From the cell containing the given text, extract its center point as (x, y) coordinate. 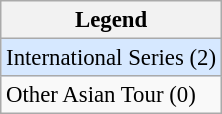
International Series (2) (112, 58)
Other Asian Tour (0) (112, 95)
Legend (112, 20)
